Search for the cell housing the specified text and yield its [x, y] center coordinate. 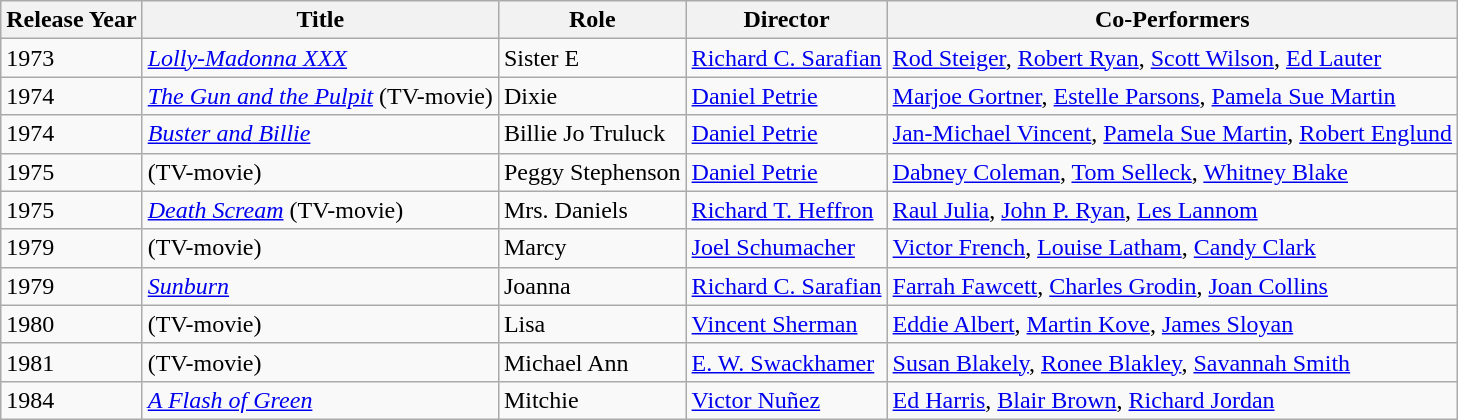
Lolly-Madonna XXX [320, 58]
Rod Steiger, Robert Ryan, Scott Wilson, Ed Lauter [1172, 58]
Billie Jo Truluck [592, 134]
Vincent Sherman [786, 324]
Farrah Fawcett, Charles Grodin, Joan Collins [1172, 286]
Death Scream (TV-movie) [320, 210]
Co-Performers [1172, 20]
1981 [72, 362]
1980 [72, 324]
Joanna [592, 286]
E. W. Swackhamer [786, 362]
Ed Harris, Blair Brown, Richard Jordan [1172, 400]
Title [320, 20]
Joel Schumacher [786, 248]
Lisa [592, 324]
Michael Ann [592, 362]
Jan-Michael Vincent, Pamela Sue Martin, Robert Englund [1172, 134]
Sister E [592, 58]
Raul Julia, John P. Ryan, Les Lannom [1172, 210]
Release Year [72, 20]
1984 [72, 400]
1973 [72, 58]
Dabney Coleman, Tom Selleck, Whitney Blake [1172, 172]
Richard T. Heffron [786, 210]
Mrs. Daniels [592, 210]
Eddie Albert, Martin Kove, James Sloyan [1172, 324]
Victor Nuñez [786, 400]
Peggy Stephenson [592, 172]
Buster and Billie [320, 134]
A Flash of Green [320, 400]
Marcy [592, 248]
Victor French, Louise Latham, Candy Clark [1172, 248]
Susan Blakely, Ronee Blakley, Savannah Smith [1172, 362]
Marjoe Gortner, Estelle Parsons, Pamela Sue Martin [1172, 96]
Dixie [592, 96]
Role [592, 20]
The Gun and the Pulpit (TV-movie) [320, 96]
Sunburn [320, 286]
Director [786, 20]
Mitchie [592, 400]
